Locate the cell with the specified text and output its [x, y] center coordinate. 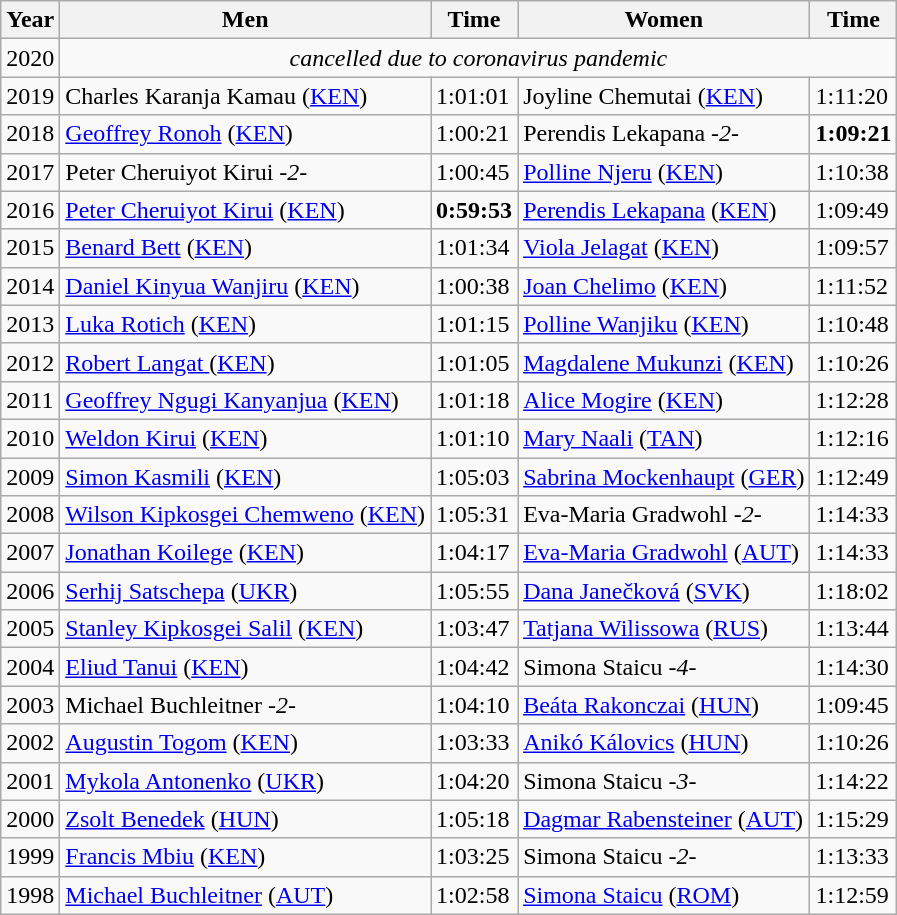
1:04:17 [474, 553]
Zsolt Benedek (HUN) [246, 819]
2005 [30, 629]
Robert Langat (KEN) [246, 362]
Perendis Lekapana -2- [664, 134]
Augustin Togom (KEN) [246, 743]
Eva-Maria Gradwohl -2- [664, 515]
1:03:25 [474, 857]
1:00:38 [474, 286]
Geoffrey Ngugi Kanyanjua (KEN) [246, 400]
1:01:10 [474, 438]
cancelled due to coronavirus pandemic [478, 58]
1:12:59 [854, 895]
2011 [30, 400]
Michael Buchleitner -2- [246, 705]
2002 [30, 743]
Simona Staicu -4- [664, 667]
Perendis Lekapana (KEN) [664, 210]
1:00:45 [474, 172]
Simona Staicu (ROM) [664, 895]
Daniel Kinyua Wanjiru (KEN) [246, 286]
Polline Wanjiku (KEN) [664, 324]
Michael Buchleitner (AUT) [246, 895]
1:01:18 [474, 400]
1:03:47 [474, 629]
Alice Mogire (KEN) [664, 400]
Serhij Satschepa (UKR) [246, 591]
1:05:18 [474, 819]
0:59:53 [474, 210]
Peter Cheruiyot Kirui (KEN) [246, 210]
1:05:31 [474, 515]
Stanley Kipkosgei Salil (KEN) [246, 629]
Beáta Rakonczai (HUN) [664, 705]
1999 [30, 857]
Mary Naali (TAN) [664, 438]
Eva-Maria Gradwohl (AUT) [664, 553]
Anikó Kálovics (HUN) [664, 743]
2003 [30, 705]
Sabrina Mockenhaupt (GER) [664, 477]
1:04:10 [474, 705]
Magdalene Mukunzi (KEN) [664, 362]
Geoffrey Ronoh (KEN) [246, 134]
1:12:28 [854, 400]
1:09:21 [854, 134]
Year [30, 20]
1:01:05 [474, 362]
Polline Njeru (KEN) [664, 172]
2006 [30, 591]
1:01:34 [474, 248]
2017 [30, 172]
1:09:57 [854, 248]
1:18:02 [854, 591]
2015 [30, 248]
Peter Cheruiyot Kirui -2- [246, 172]
Simona Staicu -2- [664, 857]
1:12:16 [854, 438]
1:09:45 [854, 705]
2014 [30, 286]
1:11:52 [854, 286]
1:05:03 [474, 477]
1:10:38 [854, 172]
1:03:33 [474, 743]
1:15:29 [854, 819]
Men [246, 20]
1:14:30 [854, 667]
Mykola Antonenko (UKR) [246, 781]
1:12:49 [854, 477]
2007 [30, 553]
1:04:42 [474, 667]
Weldon Kirui (KEN) [246, 438]
1:05:55 [474, 591]
1:01:01 [474, 96]
2019 [30, 96]
2013 [30, 324]
2020 [30, 58]
Joyline Chemutai (KEN) [664, 96]
2008 [30, 515]
2004 [30, 667]
1:04:20 [474, 781]
1:11:20 [854, 96]
Jonathan Koilege (KEN) [246, 553]
Simon Kasmili (KEN) [246, 477]
2000 [30, 819]
2012 [30, 362]
1:02:58 [474, 895]
Wilson Kipkosgei Chemweno (KEN) [246, 515]
1:10:48 [854, 324]
1:01:15 [474, 324]
Francis Mbiu (KEN) [246, 857]
2001 [30, 781]
Dagmar Rabensteiner (AUT) [664, 819]
1:14:22 [854, 781]
1:13:33 [854, 857]
Charles Karanja Kamau (KEN) [246, 96]
Eliud Tanui (KEN) [246, 667]
Tatjana Wilissowa (RUS) [664, 629]
Dana Janečková (SVK) [664, 591]
Luka Rotich (KEN) [246, 324]
Viola Jelagat (KEN) [664, 248]
Joan Chelimo (KEN) [664, 286]
2018 [30, 134]
2009 [30, 477]
Benard Bett (KEN) [246, 248]
1:09:49 [854, 210]
2016 [30, 210]
1:13:44 [854, 629]
1:00:21 [474, 134]
Women [664, 20]
1998 [30, 895]
Simona Staicu -3- [664, 781]
2010 [30, 438]
